Return (x, y) of the center of cell containing provided text 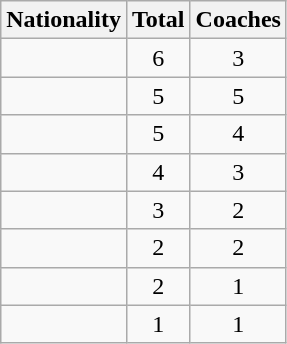
Total (158, 20)
Coaches (238, 20)
Nationality (64, 20)
6 (158, 58)
